Detect which cell encompasses the target text, then output its [x, y] center coordinate. 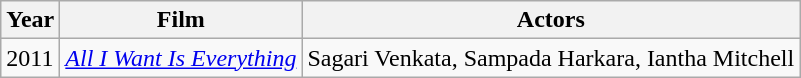
All I Want Is Everything [181, 58]
2011 [30, 58]
Sagari Venkata, Sampada Harkara, Iantha Mitchell [551, 58]
Actors [551, 20]
Year [30, 20]
Film [181, 20]
